Capture the cell that displays the provided text and extract its (x, y) central coordinate. 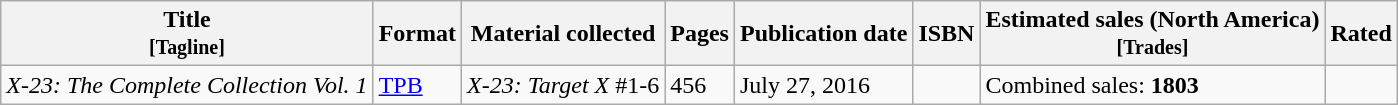
456 (700, 85)
X-23: Target X #1-6 (562, 85)
Rated (1361, 34)
July 27, 2016 (823, 85)
Format (417, 34)
Publication date (823, 34)
Estimated sales (North America)[Trades] (1152, 34)
ISBN (946, 34)
Title[Tagline] (187, 34)
Material collected (562, 34)
TPB (417, 85)
Combined sales: 1803 (1152, 85)
Pages (700, 34)
X-23: The Complete Collection Vol. 1 (187, 85)
